Provide the [x, y] coordinate of the cell's center where the given text is located.  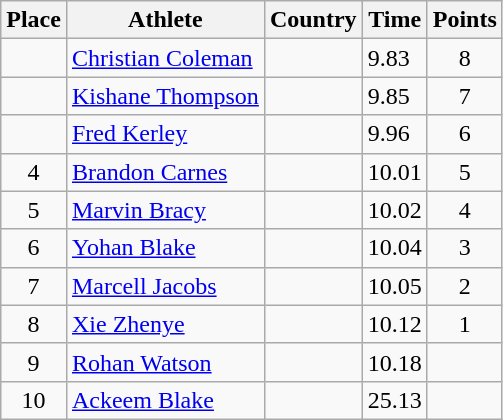
Marcell Jacobs [165, 286]
Xie Zhenye [165, 324]
10 [34, 400]
2 [464, 286]
25.13 [394, 400]
Yohan Blake [165, 248]
Athlete [165, 20]
Rohan Watson [165, 362]
Place [34, 20]
Marvin Bracy [165, 210]
9.96 [394, 134]
10.12 [394, 324]
Christian Coleman [165, 58]
Points [464, 20]
10.01 [394, 172]
9 [34, 362]
10.18 [394, 362]
9.85 [394, 96]
Ackeem Blake [165, 400]
10.02 [394, 210]
Brandon Carnes [165, 172]
3 [464, 248]
1 [464, 324]
Fred Kerley [165, 134]
10.04 [394, 248]
Country [313, 20]
10.05 [394, 286]
Kishane Thompson [165, 96]
9.83 [394, 58]
Time [394, 20]
